Locate the cell with the specified text and output its (X, Y) center coordinate. 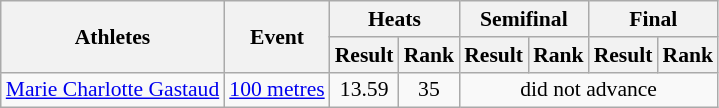
100 metres (276, 90)
did not advance (588, 90)
Heats (394, 19)
13.59 (364, 90)
35 (430, 90)
Final (654, 19)
Event (276, 36)
Athletes (113, 36)
Semifinal (524, 19)
Marie Charlotte Gastaud (113, 90)
